Capture the cell that displays the provided text and extract its (x, y) central coordinate. 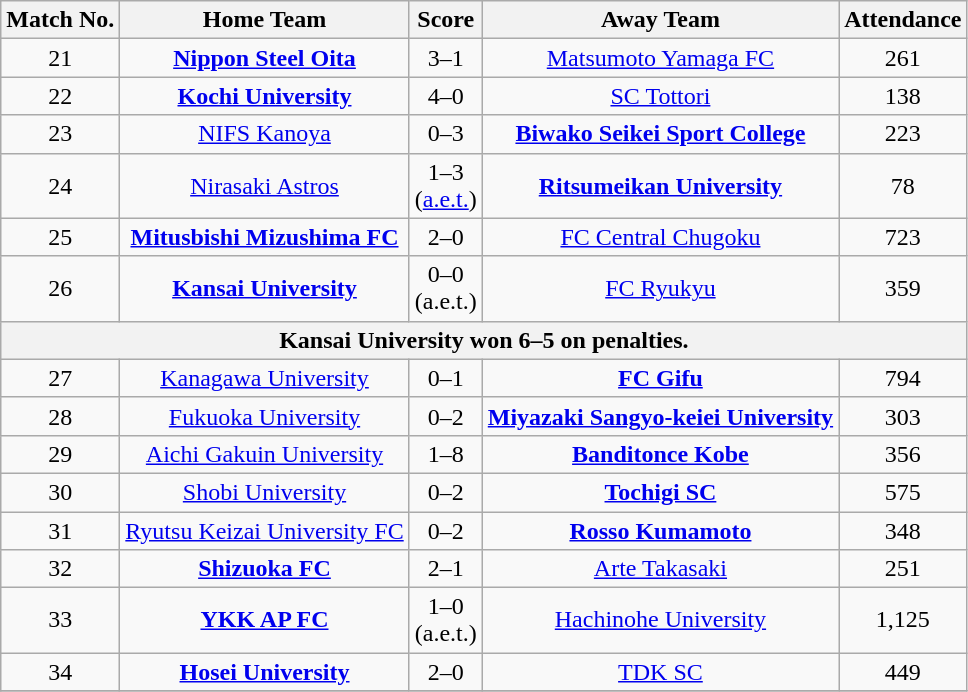
Away Team (660, 20)
FC Central Chugoku (660, 237)
34 (60, 672)
FC Gifu (660, 378)
359 (903, 288)
2–1 (446, 569)
Nirasaki Astros (264, 186)
Banditonce Kobe (660, 454)
3–1 (446, 58)
78 (903, 186)
Match No. (60, 20)
Kansai University (264, 288)
223 (903, 134)
Shobi University (264, 492)
32 (60, 569)
FC Ryukyu (660, 288)
1,125 (903, 620)
Miyazaki Sangyo-keiei University (660, 416)
29 (60, 454)
TDK SC (660, 672)
33 (60, 620)
Hachinohe University (660, 620)
0–0(a.e.t.) (446, 288)
22 (60, 96)
449 (903, 672)
Ritsumeikan University (660, 186)
303 (903, 416)
YKK AP FC (264, 620)
251 (903, 569)
1–0(a.e.t.) (446, 620)
Biwako Seikei Sport College (660, 134)
30 (60, 492)
348 (903, 531)
24 (60, 186)
28 (60, 416)
21 (60, 58)
261 (903, 58)
Aichi Gakuin University (264, 454)
Fukuoka University (264, 416)
1–8 (446, 454)
25 (60, 237)
Ryutsu Keizai University FC (264, 531)
NIFS Kanoya (264, 134)
356 (903, 454)
4–0 (446, 96)
SC Tottori (660, 96)
Nippon Steel Oita (264, 58)
Arte Takasaki (660, 569)
794 (903, 378)
Kanagawa University (264, 378)
Kansai University won 6–5 on penalties. (484, 340)
Rosso Kumamoto (660, 531)
Score (446, 20)
575 (903, 492)
138 (903, 96)
Kochi University (264, 96)
0–3 (446, 134)
Attendance (903, 20)
26 (60, 288)
27 (60, 378)
723 (903, 237)
0–1 (446, 378)
31 (60, 531)
23 (60, 134)
Tochigi SC (660, 492)
Shizuoka FC (264, 569)
Home Team (264, 20)
1–3(a.e.t.) (446, 186)
Hosei University (264, 672)
Matsumoto Yamaga FC (660, 58)
Mitusbishi Mizushima FC (264, 237)
